Scan for the cell matching the given text and deliver its [X, Y] coordinate at center. 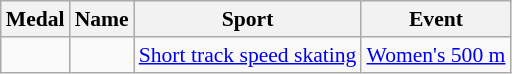
Short track speed skating [248, 55]
Women's 500 m [436, 55]
Medal [36, 19]
Sport [248, 19]
Name [102, 19]
Event [436, 19]
